Detect which cell encompasses the target text, then output its [x, y] center coordinate. 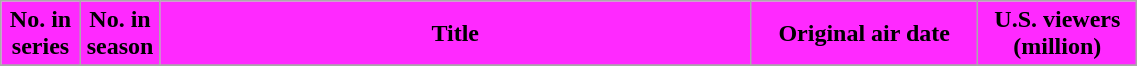
No. inseason [120, 34]
Original air date [864, 34]
U.S. viewers(million) [1058, 34]
No. inseries [41, 34]
Title [456, 34]
